Identify which cell holds the provided text, then report its (x, y) central coordinate. 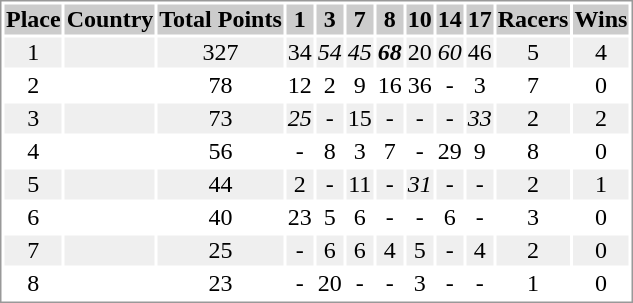
10 (420, 19)
327 (220, 53)
14 (450, 19)
31 (420, 185)
29 (450, 151)
33 (480, 119)
36 (420, 85)
54 (330, 53)
Country (110, 19)
17 (480, 19)
46 (480, 53)
Total Points (220, 19)
60 (450, 53)
40 (220, 217)
68 (390, 53)
Place (33, 19)
Racers (533, 19)
Wins (601, 19)
56 (220, 151)
73 (220, 119)
44 (220, 185)
15 (360, 119)
34 (300, 53)
12 (300, 85)
11 (360, 185)
78 (220, 85)
16 (390, 85)
45 (360, 53)
